Provide the [x, y] coordinate of the cell's center where the given text is located.  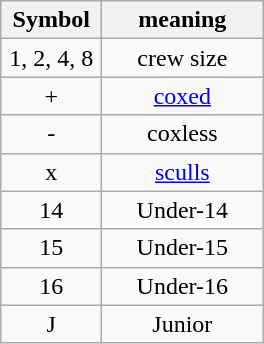
Junior [182, 324]
16 [52, 286]
Under-14 [182, 210]
Under-15 [182, 248]
crew size [182, 58]
1, 2, 4, 8 [52, 58]
meaning [182, 20]
14 [52, 210]
Under-16 [182, 286]
coxless [182, 134]
- [52, 134]
+ [52, 96]
x [52, 172]
J [52, 324]
coxed [182, 96]
Symbol [52, 20]
sculls [182, 172]
15 [52, 248]
